Scan for the cell matching the given text and deliver its [X, Y] coordinate at center. 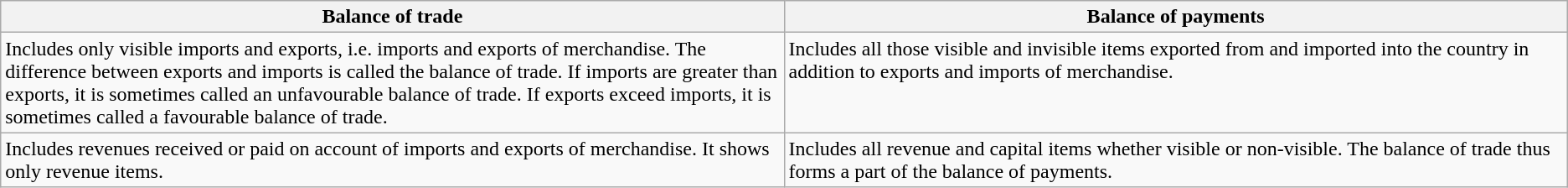
Balance of trade [392, 17]
Includes all those visible and invisible items exported from and imported into the country in addition to exports and imports of merchandise. [1176, 82]
Balance of payments [1176, 17]
Includes all revenue and capital items whether visible or non-visible. The balance of trade thus forms a part of the balance of payments. [1176, 159]
Includes revenues received or paid on account of imports and exports of merchandise. It shows only revenue items. [392, 159]
